Determine the [X, Y] coordinate at the center of the cell enclosing the given text.  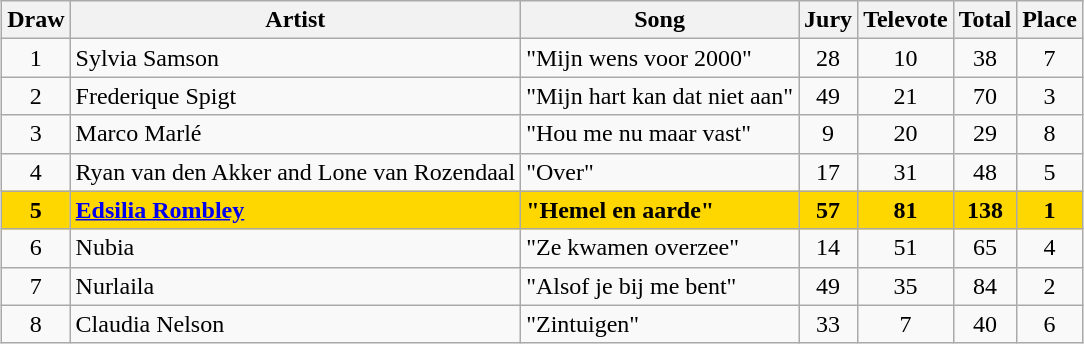
Place [1050, 20]
38 [985, 58]
Marco Marlé [296, 134]
"Zintuigen" [660, 324]
51 [906, 248]
Jury [828, 20]
Nurlaila [296, 286]
Televote [906, 20]
Edsilia Rombley [296, 210]
"Over" [660, 172]
Sylvia Samson [296, 58]
48 [985, 172]
28 [828, 58]
57 [828, 210]
31 [906, 172]
70 [985, 96]
"Hemel en aarde" [660, 210]
"Mijn wens voor 2000" [660, 58]
40 [985, 324]
"Mijn hart kan dat niet aan" [660, 96]
Song [660, 20]
65 [985, 248]
20 [906, 134]
Draw [36, 20]
Frederique Spigt [296, 96]
Nubia [296, 248]
138 [985, 210]
21 [906, 96]
"Ze kwamen overzee" [660, 248]
Claudia Nelson [296, 324]
14 [828, 248]
35 [906, 286]
"Hou me nu maar vast" [660, 134]
10 [906, 58]
"Alsof je bij me bent" [660, 286]
Artist [296, 20]
Total [985, 20]
84 [985, 286]
9 [828, 134]
Ryan van den Akker and Lone van Rozendaal [296, 172]
33 [828, 324]
29 [985, 134]
17 [828, 172]
81 [906, 210]
